Extract the [x, y] coordinate from the center of the cell holding the provided text.  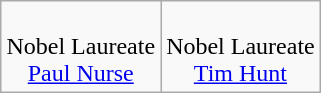
Nobel LaureatePaul Nurse [81, 47]
Nobel LaureateTim Hunt [241, 47]
